Detect which cell encompasses the target text, then output its [X, Y] center coordinate. 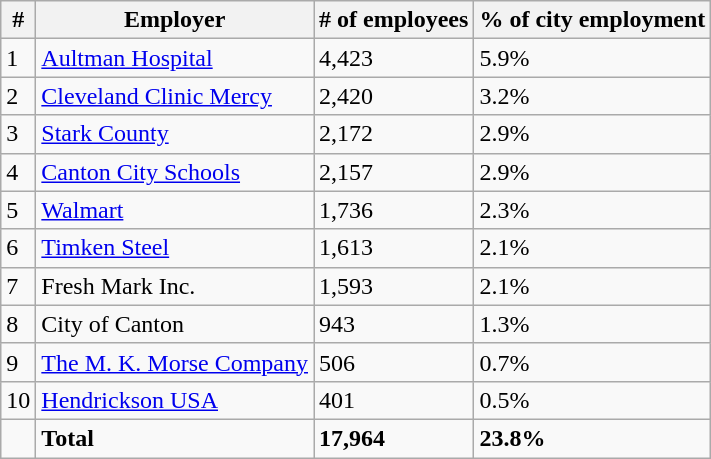
2,172 [394, 134]
401 [394, 400]
5 [18, 210]
City of Canton [175, 324]
3 [18, 134]
Canton City Schools [175, 172]
% of city employment [592, 20]
0.7% [592, 362]
Timken Steel [175, 248]
Total [175, 438]
5.9% [592, 58]
Fresh Mark Inc. [175, 286]
17,964 [394, 438]
# of employees [394, 20]
4 [18, 172]
Hendrickson USA [175, 400]
506 [394, 362]
Employer [175, 20]
6 [18, 248]
Aultman Hospital [175, 58]
0.5% [592, 400]
1.3% [592, 324]
9 [18, 362]
4,423 [394, 58]
1,736 [394, 210]
2.3% [592, 210]
2,420 [394, 96]
Stark County [175, 134]
2 [18, 96]
7 [18, 286]
# [18, 20]
1,613 [394, 248]
The M. K. Morse Company [175, 362]
1,593 [394, 286]
Walmart [175, 210]
8 [18, 324]
Cleveland Clinic Mercy [175, 96]
943 [394, 324]
23.8% [592, 438]
2,157 [394, 172]
10 [18, 400]
3.2% [592, 96]
1 [18, 58]
